Determine the [x, y] coordinate at the center of the cell enclosing the given text.  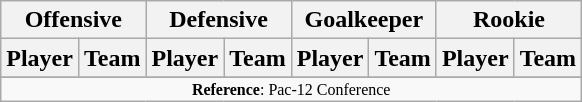
Offensive [74, 20]
Defensive [218, 20]
Goalkeeper [364, 20]
Reference: Pac-12 Conference [292, 89]
Rookie [508, 20]
